Return the [X, Y] coordinate for the center point of the cell that contains the specified text.  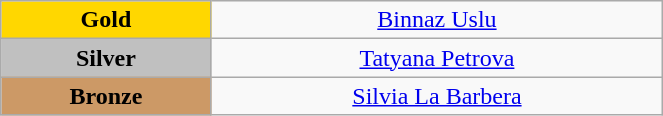
Binnaz Uslu [437, 20]
Silver [106, 58]
Gold [106, 20]
Tatyana Petrova [437, 58]
Bronze [106, 96]
Silvia La Barbera [437, 96]
